Extract the (x, y) coordinate from the center of the cell holding the provided text.  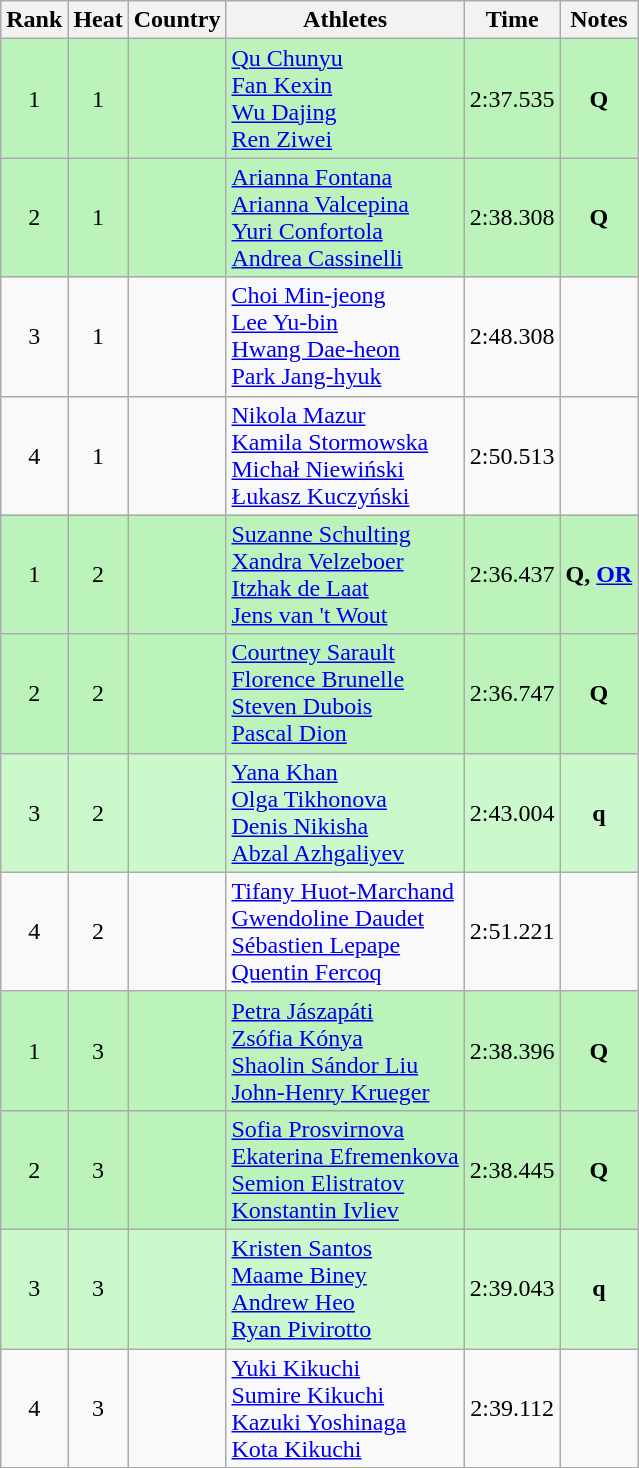
Notes (599, 20)
Heat (98, 20)
2:39.043 (512, 1288)
Choi Min-jeongLee Yu-binHwang Dae-heonPark Jang-hyuk (345, 336)
2:39.112 (512, 1408)
Nikola MazurKamila StormowskaMichał NiewińskiŁukasz Kuczyński (345, 456)
2:38.308 (512, 218)
Suzanne SchultingXandra VelzeboerItzhak de LaatJens van 't Wout (345, 574)
Courtney SaraultFlorence BrunelleSteven DuboisPascal Dion (345, 694)
2:37.535 (512, 98)
2:36.437 (512, 574)
2:36.747 (512, 694)
Country (177, 20)
2:38.396 (512, 1050)
Time (512, 20)
Yana KhanOlga TikhonovaDenis NikishaAbzal Azhgaliyev (345, 812)
Rank (34, 20)
Athletes (345, 20)
Sofia ProsvirnovaEkaterina EfremenkovaSemion ElistratovKonstantin Ivliev (345, 1170)
Q, OR (599, 574)
2:38.445 (512, 1170)
Petra JászapátiZsófia KónyaShaolin Sándor LiuJohn-Henry Krueger (345, 1050)
2:48.308 (512, 336)
2:43.004 (512, 812)
2:51.221 (512, 932)
Yuki KikuchiSumire KikuchiKazuki YoshinagaKota Kikuchi (345, 1408)
Kristen SantosMaame BineyAndrew HeoRyan Pivirotto (345, 1288)
2:50.513 (512, 456)
Arianna FontanaArianna ValcepinaYuri ConfortolaAndrea Cassinelli (345, 218)
Qu ChunyuFan KexinWu DajingRen Ziwei (345, 98)
Tifany Huot-MarchandGwendoline DaudetSébastien LepapeQuentin Fercoq (345, 932)
